Capture the cell that displays the provided text and extract its (x, y) central coordinate. 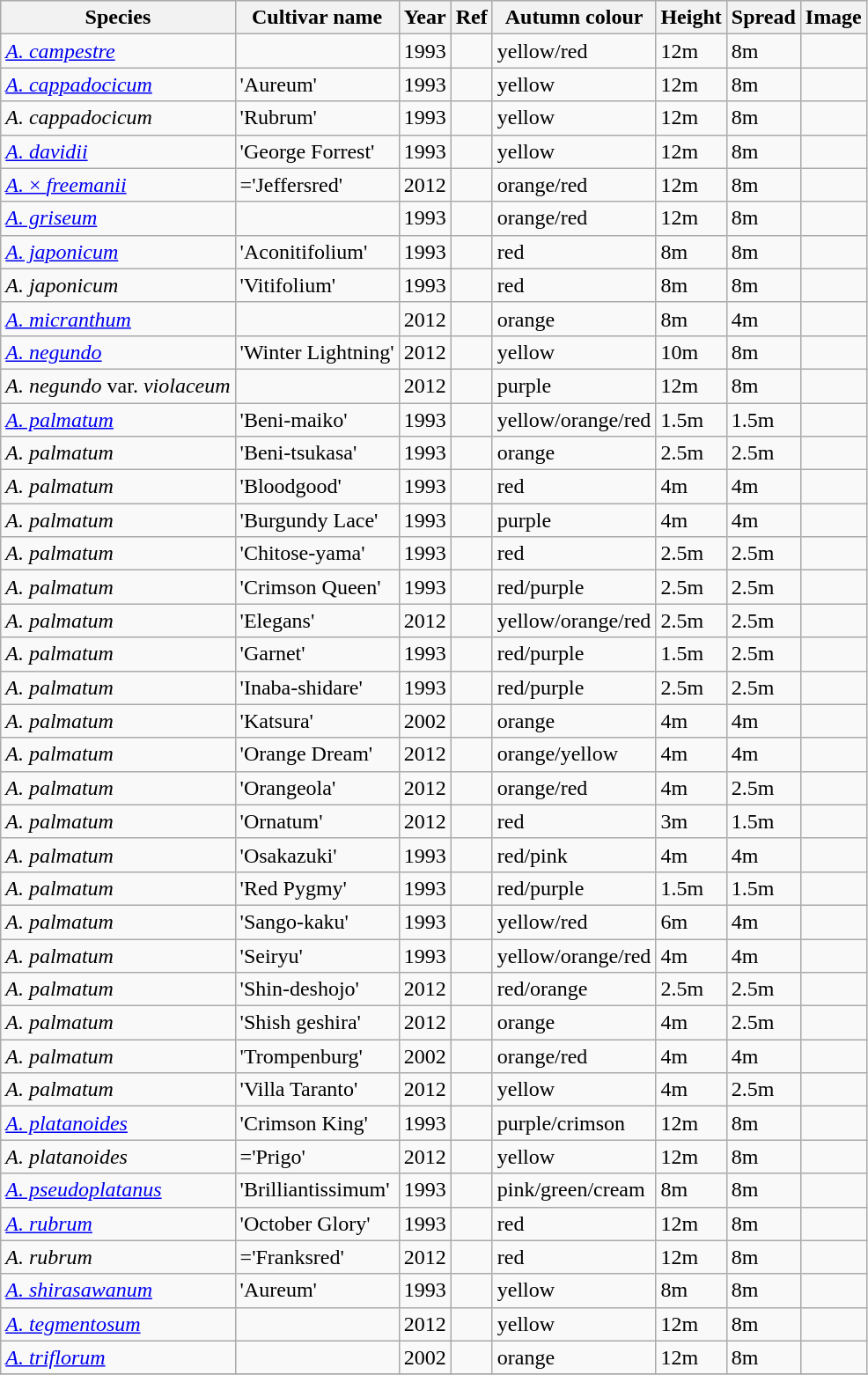
'Orangeola' (317, 788)
A. pseudoplatanus (118, 1190)
A. micranthum (118, 319)
'Inaba-shidare' (317, 687)
6m (691, 922)
'Burgundy Lace' (317, 520)
'Osakazuki' (317, 855)
A. triflorum (118, 1357)
Cultivar name (317, 18)
='Franksred' (317, 1257)
Height (691, 18)
'Seiryu' (317, 955)
'Katsura' (317, 721)
pink/green/cream (574, 1190)
'George Forrest' (317, 151)
'Beni-maiko' (317, 420)
'Orange Dream' (317, 754)
='Prigo' (317, 1157)
Autumn colour (574, 18)
'Crimson King' (317, 1123)
3m (691, 821)
'Garnet' (317, 654)
A. davidii (118, 151)
'October Glory' (317, 1224)
Image (833, 18)
red/orange (574, 989)
A. negundo (118, 352)
'Sango-kaku' (317, 922)
red/pink (574, 855)
10m (691, 352)
Species (118, 18)
='Jeffersred' (317, 185)
A. griseum (118, 218)
A. campestre (118, 51)
orange/yellow (574, 754)
'Brilliantissimum' (317, 1190)
'Bloodgood' (317, 487)
A. shirasawanum (118, 1290)
A. negundo var. violaceum (118, 386)
'Villa Taranto' (317, 1090)
'Vitifolium' (317, 285)
'Rubrum' (317, 118)
'Beni-tsukasa' (317, 453)
'Red Pygmy' (317, 888)
A. tegmentosum (118, 1324)
'Elegans' (317, 621)
purple/crimson (574, 1123)
Ref (472, 18)
'Crimson Queen' (317, 587)
'Shin-deshojo' (317, 989)
'Trompenburg' (317, 1056)
'Chitose-yama' (317, 554)
Spread (763, 18)
'Aconitifolium' (317, 252)
'Shish geshira' (317, 1023)
A. × freemanii (118, 185)
Year (424, 18)
'Ornatum' (317, 821)
'Winter Lightning' (317, 352)
